Output the (X, Y) coordinate of the center of the cell containing the given text.  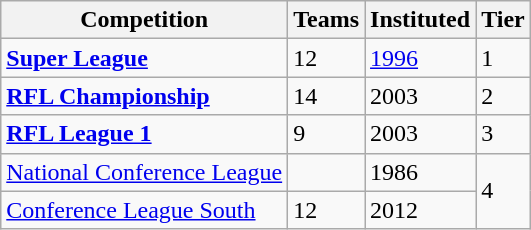
Tier (504, 20)
RFL Championship (144, 96)
National Conference League (144, 172)
4 (504, 191)
9 (326, 134)
1 (504, 58)
3 (504, 134)
1986 (420, 172)
Competition (144, 20)
Instituted (420, 20)
14 (326, 96)
2012 (420, 210)
Super League (144, 58)
2 (504, 96)
1996 (420, 58)
Conference League South (144, 210)
Teams (326, 20)
RFL League 1 (144, 134)
